Determine the [x, y] coordinate at the center of the cell enclosing the given text.  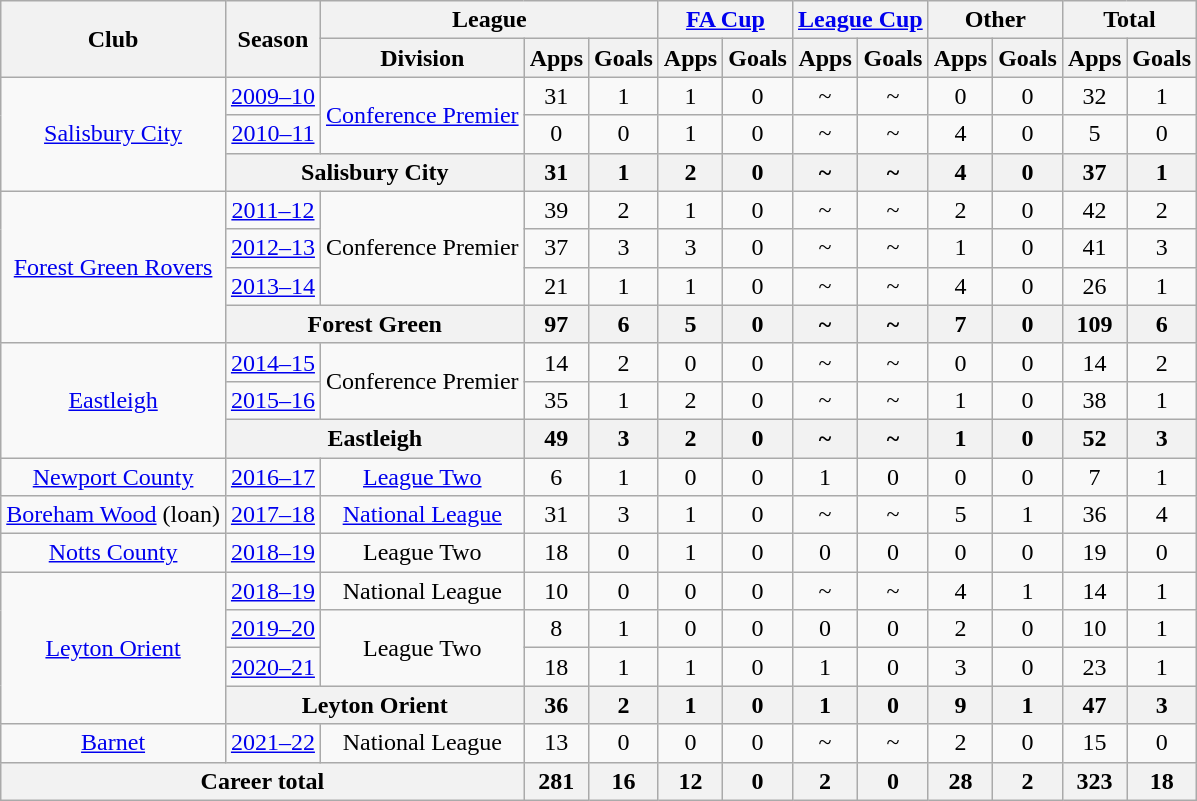
2021–22 [272, 743]
2016–17 [272, 477]
Barnet [114, 743]
109 [1094, 324]
15 [1094, 743]
Other [995, 20]
Division [422, 58]
2010–11 [272, 134]
16 [624, 781]
FA Cup [725, 20]
35 [556, 400]
2015–16 [272, 400]
2012–13 [272, 248]
Newport County [114, 477]
League [489, 20]
97 [556, 324]
Season [272, 39]
Notts County [114, 553]
2009–10 [272, 96]
38 [1094, 400]
8 [556, 629]
Career total [262, 781]
32 [1094, 96]
Boreham Wood (loan) [114, 515]
281 [556, 781]
12 [690, 781]
41 [1094, 248]
52 [1094, 438]
9 [960, 705]
39 [556, 210]
28 [960, 781]
42 [1094, 210]
2011–12 [272, 210]
23 [1094, 667]
47 [1094, 705]
2014–15 [272, 362]
2019–20 [272, 629]
Total [1129, 20]
2017–18 [272, 515]
13 [556, 743]
21 [556, 286]
2020–21 [272, 667]
49 [556, 438]
2013–14 [272, 286]
Forest Green [374, 324]
League Cup [860, 20]
Forest Green Rovers [114, 267]
323 [1094, 781]
26 [1094, 286]
Club [114, 39]
19 [1094, 553]
